For the text-containing cell, return its midpoint in (X, Y) coordinate format. 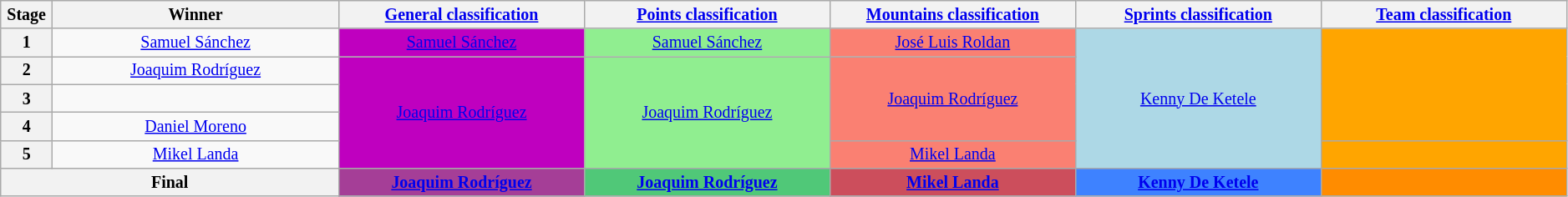
Points classification (707, 15)
Final (170, 182)
Team classification (1444, 15)
5 (27, 154)
Mountains classification (952, 15)
José Luis Roldan (952, 43)
General classification (462, 15)
2 (27, 70)
Sprints classification (1198, 15)
3 (27, 98)
4 (27, 127)
1 (27, 43)
Daniel Moreno (195, 127)
Winner (195, 15)
Stage (27, 15)
